Capture the cell that displays the provided text and extract its (x, y) central coordinate. 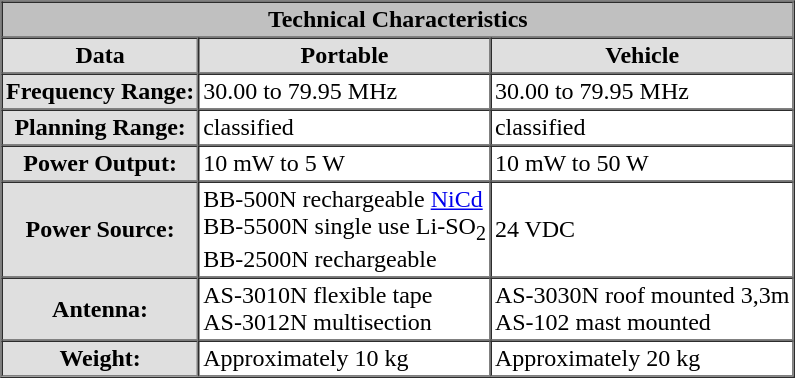
BB-500N rechargeable NiCd BB-5500N single use Li-SO2 BB-2500N rechargeable (345, 230)
Planning Range: (100, 128)
Antenna: (100, 310)
24 VDC (642, 230)
Frequency Range: (100, 92)
Approximately 10 kg (345, 359)
Portable (345, 56)
AS-3030N roof mounted 3,3m AS-102 mast mounted (642, 310)
Technical Characteristics (398, 20)
Vehicle (642, 56)
AS-3010N flexible tape AS-3012N multisection (345, 310)
Power Output: (100, 164)
10 mW to 50 W (642, 164)
Approximately 20 kg (642, 359)
10 mW to 5 W (345, 164)
Power Source: (100, 230)
Data (100, 56)
Weight: (100, 359)
